Output the (X, Y) coordinate of the center of the cell containing the given text.  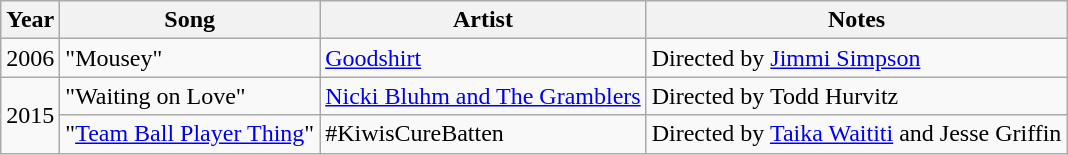
Song (190, 20)
Directed by Todd Hurvitz (856, 96)
Goodshirt (484, 58)
Directed by Jimmi Simpson (856, 58)
Notes (856, 20)
#KiwisCureBatten (484, 134)
"Team Ball Player Thing" (190, 134)
Artist (484, 20)
2015 (30, 115)
2006 (30, 58)
"Waiting on Love" (190, 96)
Directed by Taika Waititi and Jesse Griffin (856, 134)
Nicki Bluhm and The Gramblers (484, 96)
Year (30, 20)
"Mousey" (190, 58)
